Detect which cell encompasses the target text, then output its [X, Y] center coordinate. 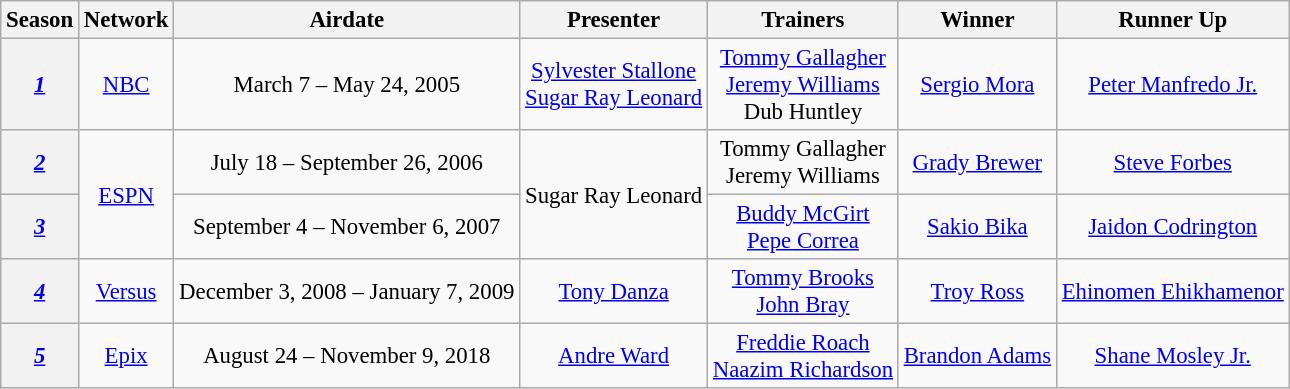
ESPN [126, 194]
Sakio Bika [977, 228]
Steve Forbes [1172, 162]
3 [40, 228]
Sylvester StalloneSugar Ray Leonard [614, 85]
4 [40, 292]
Trainers [802, 20]
Tommy GallagherJeremy WilliamsDub Huntley [802, 85]
Tony Danza [614, 292]
August 24 – November 9, 2018 [347, 356]
Grady Brewer [977, 162]
Winner [977, 20]
Freddie RoachNaazim Richardson [802, 356]
2 [40, 162]
July 18 – September 26, 2006 [347, 162]
September 4 – November 6, 2007 [347, 228]
Versus [126, 292]
Epix [126, 356]
Airdate [347, 20]
Andre Ward [614, 356]
1 [40, 85]
Buddy McGirtPepe Correa [802, 228]
Tommy GallagherJeremy Williams [802, 162]
Brandon Adams [977, 356]
March 7 – May 24, 2005 [347, 85]
Network [126, 20]
5 [40, 356]
Sugar Ray Leonard [614, 194]
Shane Mosley Jr. [1172, 356]
Season [40, 20]
December 3, 2008 – January 7, 2009 [347, 292]
NBC [126, 85]
Presenter [614, 20]
Peter Manfredo Jr. [1172, 85]
Tommy BrooksJohn Bray [802, 292]
Jaidon Codrington [1172, 228]
Ehinomen Ehikhamenor [1172, 292]
Sergio Mora [977, 85]
Runner Up [1172, 20]
Troy Ross [977, 292]
